Output the (x, y) coordinate of the center of the cell containing the given text.  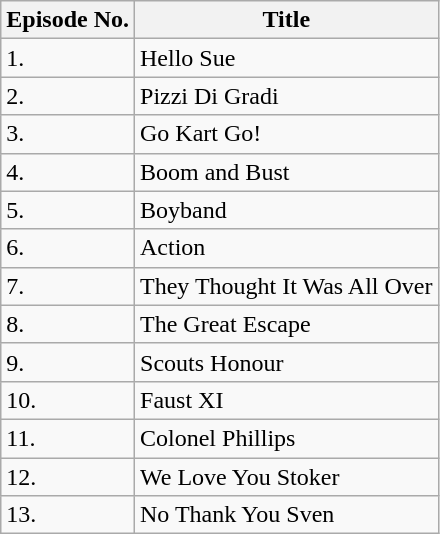
Boom and Bust (287, 172)
Boyband (287, 210)
Colonel Phillips (287, 438)
The Great Escape (287, 324)
6. (68, 248)
Scouts Honour (287, 362)
Episode No. (68, 20)
2. (68, 96)
Hello Sue (287, 58)
13. (68, 515)
They Thought It Was All Over (287, 286)
Faust XI (287, 400)
Action (287, 248)
Pizzi Di Gradi (287, 96)
Title (287, 20)
7. (68, 286)
1. (68, 58)
No Thank You Sven (287, 515)
11. (68, 438)
Go Kart Go! (287, 134)
We Love You Stoker (287, 477)
8. (68, 324)
12. (68, 477)
4. (68, 172)
9. (68, 362)
3. (68, 134)
10. (68, 400)
5. (68, 210)
